Search for the cell housing the specified text and yield its (X, Y) center coordinate. 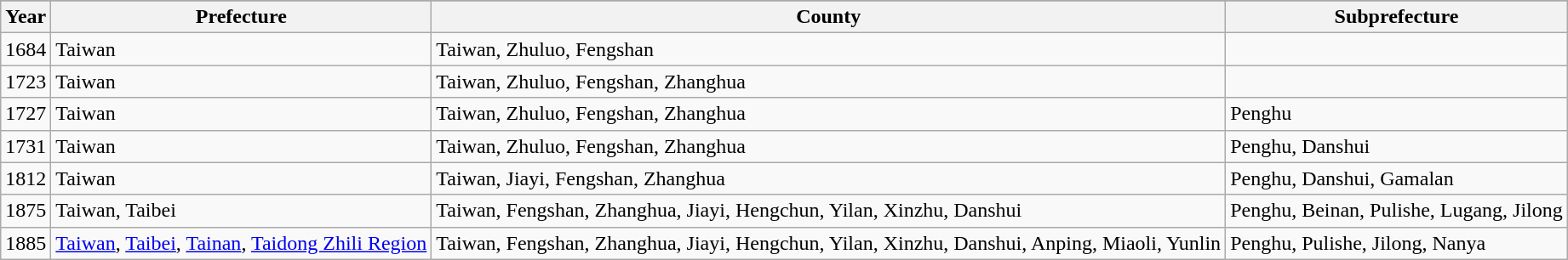
Taiwan, Fengshan, Zhanghua, Jiayi, Hengchun, Yilan, Xinzhu, Danshui (829, 211)
1875 (26, 211)
Penghu, Beinan, Pulishe, Lugang, Jilong (1397, 211)
Taiwan, Taibei, Tainan, Taidong Zhili Region (242, 243)
1684 (26, 49)
1885 (26, 243)
1723 (26, 82)
Taiwan, Fengshan, Zhanghua, Jiayi, Hengchun, Yilan, Xinzhu, Danshui, Anping, Miaoli, Yunlin (829, 243)
1727 (26, 114)
Year (26, 17)
Penghu, Danshui, Gamalan (1397, 178)
County (829, 17)
Taiwan, Zhuluo, Fengshan (829, 49)
Taiwan, Jiayi, Fengshan, Zhanghua (829, 178)
Taiwan, Taibei (242, 211)
Penghu, Danshui (1397, 146)
1731 (26, 146)
Penghu, Pulishe, Jilong, Nanya (1397, 243)
Subprefecture (1397, 17)
1812 (26, 178)
Penghu (1397, 114)
Prefecture (242, 17)
